Output the (X, Y) coordinate of the center of the cell containing the given text.  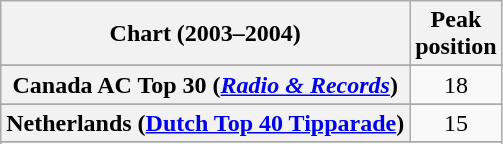
18 (456, 85)
Chart (2003–2004) (206, 34)
Peakposition (456, 34)
Netherlands (Dutch Top 40 Tipparade) (206, 123)
Canada AC Top 30 (Radio & Records) (206, 85)
15 (456, 123)
